Locate the cell with the specified text and output its [X, Y] center coordinate. 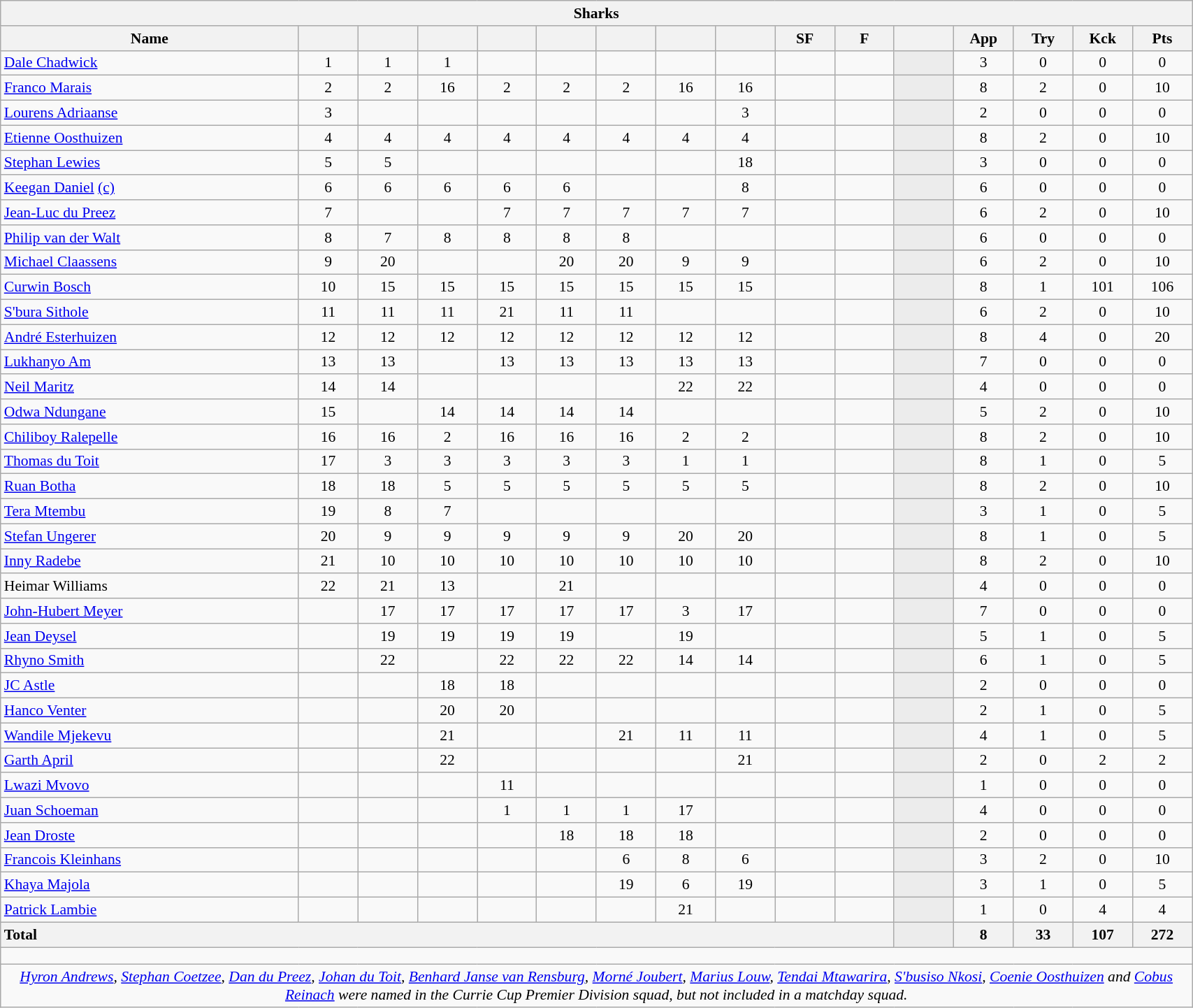
Hanco Venter [150, 711]
André Esterhuizen [150, 337]
S'bura Sithole [150, 312]
33 [1043, 935]
Stefan Ungerer [150, 536]
Pts [1162, 38]
John-Hubert Meyer [150, 611]
Philip van der Walt [150, 238]
Name [150, 38]
Juan Schoeman [150, 810]
Kck [1103, 38]
Etienne Oosthuizen [150, 138]
F [864, 38]
Try [1043, 38]
Thomas du Toit [150, 461]
Lukhanyo Am [150, 362]
Jean Deysel [150, 636]
Inny Radebe [150, 561]
Tera Mtembu [150, 512]
Francois Kleinhans [150, 860]
Stephan Lewies [150, 163]
Sharks [597, 13]
Franco Marais [150, 88]
Wandile Mjekevu [150, 735]
Dale Chadwick [150, 63]
Lourens Adriaanse [150, 113]
Khaya Majola [150, 885]
App [984, 38]
Patrick Lambie [150, 910]
Odwa Ndungane [150, 412]
Rhyno Smith [150, 661]
JC Astle [150, 686]
Garth April [150, 761]
Keegan Daniel (c) [150, 188]
Jean Droste [150, 835]
Chiliboy Ralepelle [150, 437]
107 [1103, 935]
SF [805, 38]
Total [447, 935]
Neil Maritz [150, 387]
Curwin Bosch [150, 287]
Jean-Luc du Preez [150, 213]
Michael Claassens [150, 262]
Heimar Williams [150, 586]
Lwazi Mvovo [150, 786]
101 [1103, 287]
106 [1162, 287]
272 [1162, 935]
Ruan Botha [150, 487]
